Detect which cell encompasses the target text, then output its [x, y] center coordinate. 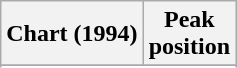
Peakposition [189, 34]
Chart (1994) [72, 34]
